Capture the cell that displays the provided text and extract its [X, Y] central coordinate. 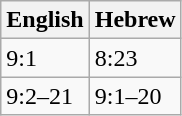
Hebrew [135, 20]
8:23 [135, 58]
9:1 [45, 58]
9:1–20 [135, 96]
English [45, 20]
9:2–21 [45, 96]
